Capture the cell that displays the provided text and extract its (X, Y) central coordinate. 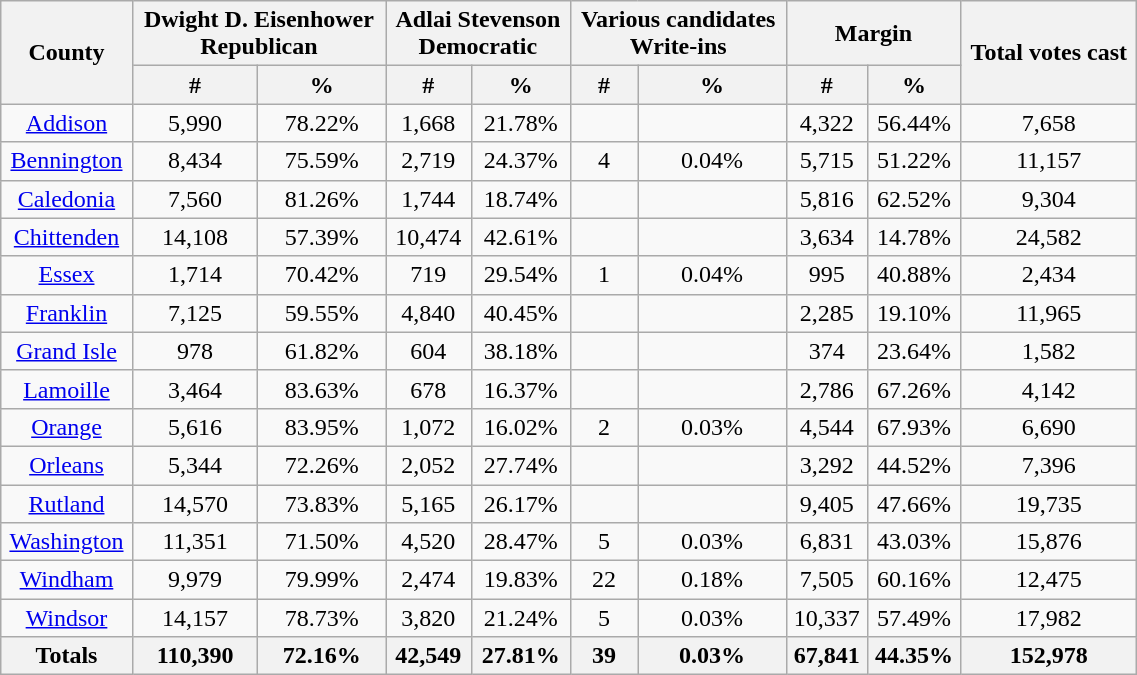
44.35% (914, 656)
78.22% (322, 123)
Various candidatesWrite-ins (678, 34)
2,285 (826, 313)
43.03% (914, 542)
73.83% (322, 503)
4,142 (1049, 389)
70.42% (322, 275)
10,337 (826, 618)
1,582 (1049, 351)
19.83% (520, 580)
78.73% (322, 618)
51.22% (914, 161)
4,544 (826, 427)
3,464 (195, 389)
16.02% (520, 427)
6,831 (826, 542)
5,616 (195, 427)
6,690 (1049, 427)
8,434 (195, 161)
57.39% (322, 237)
1 (604, 275)
27.81% (520, 656)
4,840 (429, 313)
County (66, 52)
1,072 (429, 427)
28.47% (520, 542)
42,549 (429, 656)
374 (826, 351)
60.16% (914, 580)
81.26% (322, 199)
Essex (66, 275)
62.52% (914, 199)
71.50% (322, 542)
12,475 (1049, 580)
26.17% (520, 503)
Orange (66, 427)
3,820 (429, 618)
22 (604, 580)
Orleans (66, 465)
5,715 (826, 161)
2,474 (429, 580)
21.78% (520, 123)
29.54% (520, 275)
2,052 (429, 465)
110,390 (195, 656)
Margin (874, 34)
2,786 (826, 389)
7,125 (195, 313)
67.93% (914, 427)
72.16% (322, 656)
39 (604, 656)
9,304 (1049, 199)
40.88% (914, 275)
14,570 (195, 503)
14,108 (195, 237)
Bennington (66, 161)
7,505 (826, 580)
604 (429, 351)
Franklin (66, 313)
24.37% (520, 161)
678 (429, 389)
2,434 (1049, 275)
2 (604, 427)
83.95% (322, 427)
7,658 (1049, 123)
Washington (66, 542)
11,351 (195, 542)
18.74% (520, 199)
38.18% (520, 351)
19.10% (914, 313)
1,714 (195, 275)
44.52% (914, 465)
Addison (66, 123)
14.78% (914, 237)
4,520 (429, 542)
7,396 (1049, 465)
1,744 (429, 199)
3,292 (826, 465)
83.63% (322, 389)
0.18% (712, 580)
3,634 (826, 237)
67.26% (914, 389)
59.55% (322, 313)
15,876 (1049, 542)
10,474 (429, 237)
4,322 (826, 123)
Adlai StevensonDemocratic (478, 34)
23.64% (914, 351)
42.61% (520, 237)
Lamoille (66, 389)
Rutland (66, 503)
1,668 (429, 123)
Windsor (66, 618)
56.44% (914, 123)
19,735 (1049, 503)
Chittenden (66, 237)
21.24% (520, 618)
152,978 (1049, 656)
978 (195, 351)
61.82% (322, 351)
75.59% (322, 161)
40.45% (520, 313)
57.49% (914, 618)
719 (429, 275)
5,990 (195, 123)
Grand Isle (66, 351)
Dwight D. EisenhowerRepublican (258, 34)
24,582 (1049, 237)
79.99% (322, 580)
9,979 (195, 580)
Total votes cast (1049, 52)
4 (604, 161)
5,816 (826, 199)
5,165 (429, 503)
7,560 (195, 199)
27.74% (520, 465)
11,157 (1049, 161)
Totals (66, 656)
995 (826, 275)
Caledonia (66, 199)
11,965 (1049, 313)
47.66% (914, 503)
2,719 (429, 161)
9,405 (826, 503)
14,157 (195, 618)
72.26% (322, 465)
5,344 (195, 465)
67,841 (826, 656)
16.37% (520, 389)
Windham (66, 580)
17,982 (1049, 618)
